Locate the cell with the specified text and output its (x, y) center coordinate. 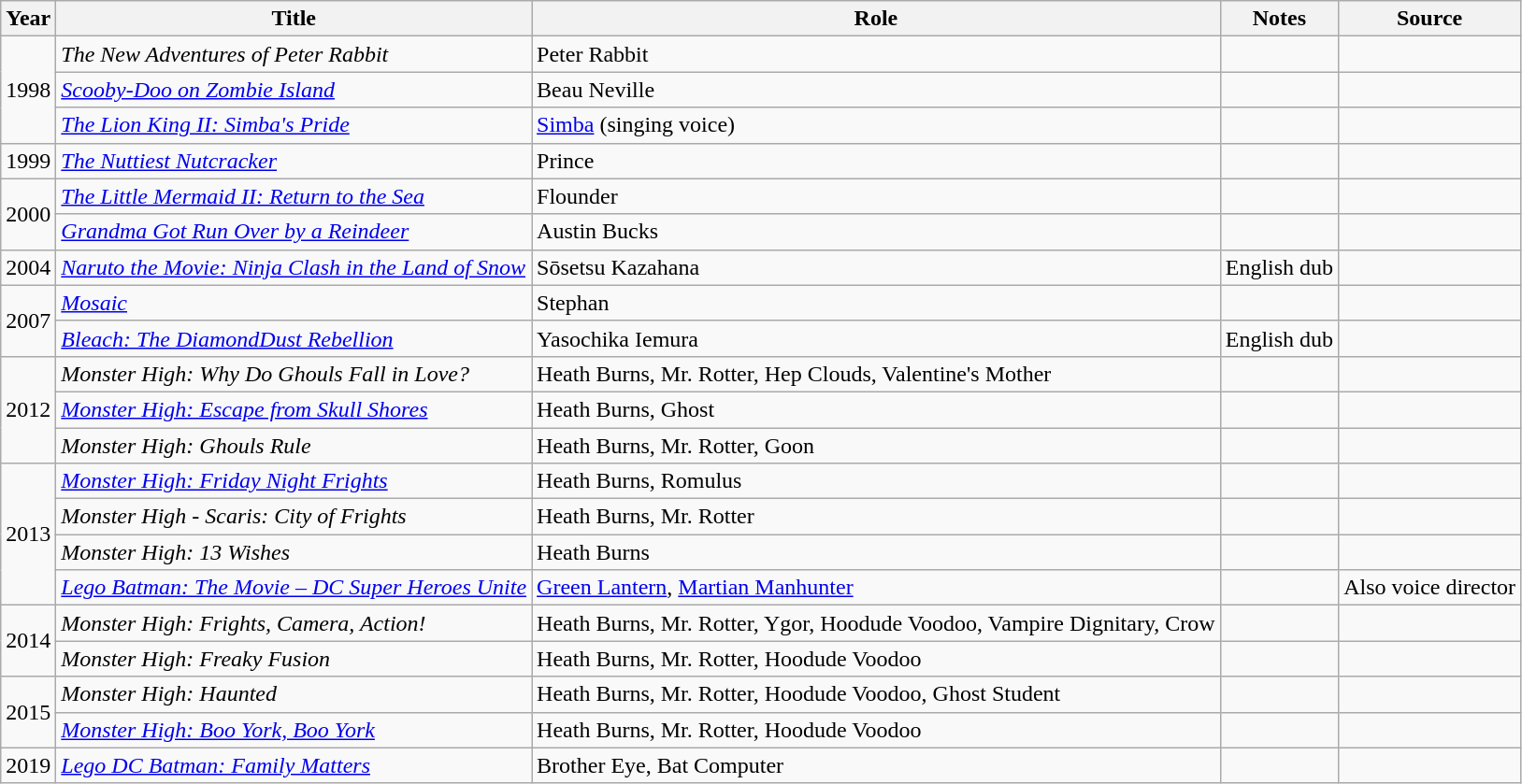
Bleach: The DiamondDust Rebellion (294, 338)
Sōsetsu Kazahana (877, 267)
The Little Mermaid II: Return to the Sea (294, 196)
2013 (28, 535)
Monster High: Ghouls Rule (294, 446)
Green Lantern, Martian Manhunter (877, 588)
Heath Burns, Ghost (877, 409)
Monster High: Freaky Fusion (294, 659)
Grandma Got Run Over by a Reindeer (294, 232)
Lego Batman: The Movie – DC Super Heroes Unite (294, 588)
Heath Burns, Mr. Rotter, Hoodude Voodoo, Ghost Student (877, 694)
Notes (1279, 19)
2000 (28, 214)
Monster High - Scaris: City of Frights (294, 517)
Monster High: Why Do Ghouls Fall in Love? (294, 374)
Year (28, 19)
2014 (28, 641)
Heath Burns, Mr. Rotter, Hep Clouds, Valentine's Mother (877, 374)
Title (294, 19)
Monster High: Haunted (294, 694)
The New Adventures of Peter Rabbit (294, 54)
Heath Burns, Mr. Rotter (877, 517)
Prince (877, 161)
2015 (28, 712)
Naruto the Movie: Ninja Clash in the Land of Snow (294, 267)
1999 (28, 161)
2004 (28, 267)
Heath Burns, Mr. Rotter, Goon (877, 446)
Role (877, 19)
Monster High: Friday Night Frights (294, 481)
Heath Burns, Mr. Rotter, Ygor, Hoodude Voodoo, Vampire Dignitary, Crow (877, 623)
Flounder (877, 196)
Heath Burns (877, 552)
Scooby-Doo on Zombie Island (294, 90)
Monster High: Boo York, Boo York (294, 730)
Simba (singing voice) (877, 125)
The Lion King II: Simba's Pride (294, 125)
1998 (28, 90)
2019 (28, 765)
Peter Rabbit (877, 54)
Heath Burns, Romulus (877, 481)
Monster High: Frights, Camera, Action! (294, 623)
Austin Bucks (877, 232)
Lego DC Batman: Family Matters (294, 765)
Monster High: 13 Wishes (294, 552)
Stephan (877, 303)
Yasochika Iemura (877, 338)
Beau Neville (877, 90)
2012 (28, 409)
Source (1430, 19)
Also voice director (1430, 588)
Mosaic (294, 303)
Brother Eye, Bat Computer (877, 765)
The Nuttiest Nutcracker (294, 161)
Monster High: Escape from Skull Shores (294, 409)
2007 (28, 321)
